Identify which cell holds the provided text, then report its (X, Y) central coordinate. 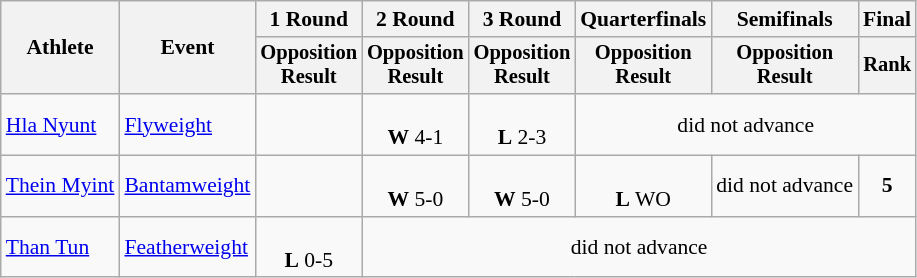
Than Tun (60, 248)
5 (887, 186)
1 Round (308, 19)
W 4-1 (416, 124)
2 Round (416, 19)
Quarterfinals (643, 19)
Flyweight (187, 124)
L 0-5 (308, 248)
Final (887, 19)
Athlete (60, 48)
Semifinals (784, 19)
Rank (887, 66)
Thein Myint (60, 186)
Event (187, 48)
Featherweight (187, 248)
L 2-3 (522, 124)
Bantamweight (187, 186)
Hla Nyunt (60, 124)
L WO (643, 186)
3 Round (522, 19)
